Return the (X, Y) coordinate for the center point of the cell that contains the specified text.  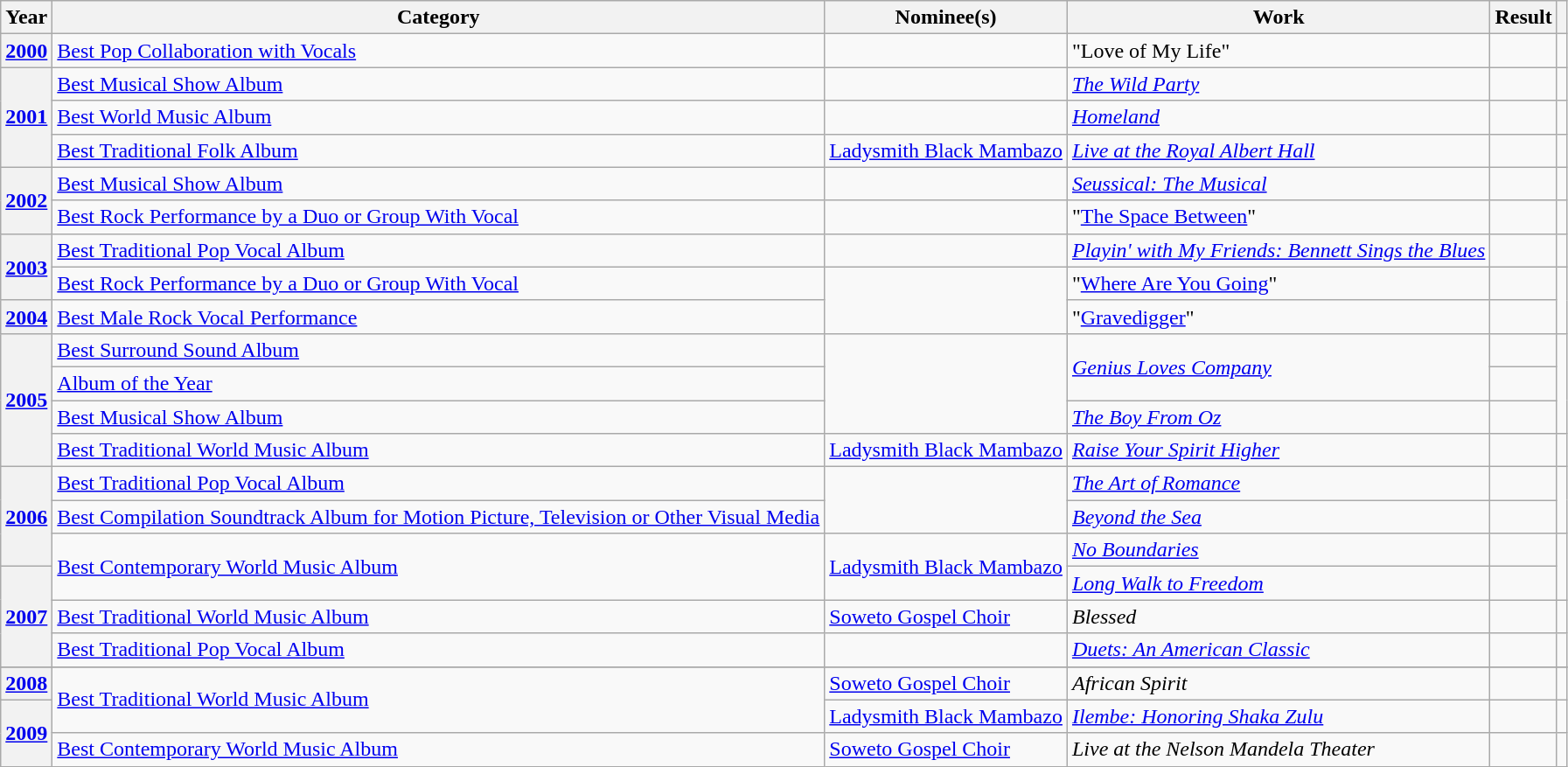
Duets: An American Classic (1279, 650)
"Where Are You Going" (1279, 283)
Best Male Rock Vocal Performance (439, 317)
Live at the Nelson Mandela Theater (1279, 750)
African Spirit (1279, 683)
Genius Loves Company (1279, 366)
Best Traditional Folk Album (439, 150)
No Boundaries (1279, 550)
2008 (26, 683)
Best Surround Sound Album (439, 350)
"Gravedigger" (1279, 317)
Playin' with My Friends: Bennett Sings the Blues (1279, 250)
2005 (26, 400)
2001 (26, 117)
2009 (26, 733)
Raise Your Spirit Higher (1279, 450)
Ilembe: Honoring Shaka Zulu (1279, 716)
Category (439, 17)
"Love of My Life" (1279, 51)
The Wild Party (1279, 84)
2004 (26, 317)
Nominee(s) (946, 17)
"The Space Between" (1279, 217)
Album of the Year (439, 383)
The Boy From Oz (1279, 417)
Blessed (1279, 617)
Best Pop Collaboration with Vocals (439, 51)
Beyond the Sea (1279, 517)
2000 (26, 51)
2007 (26, 617)
2006 (26, 517)
Live at the Royal Albert Hall (1279, 150)
2002 (26, 200)
Result (1523, 17)
Year (26, 17)
Best World Music Album (439, 117)
The Art of Romance (1279, 484)
Work (1279, 17)
Homeland (1279, 117)
Best Compilation Soundtrack Album for Motion Picture, Television or Other Visual Media (439, 517)
2003 (26, 267)
Seussical: The Musical (1279, 184)
Long Walk to Freedom (1279, 583)
